Determine the (X, Y) coordinate at the center of the cell enclosing the given text.  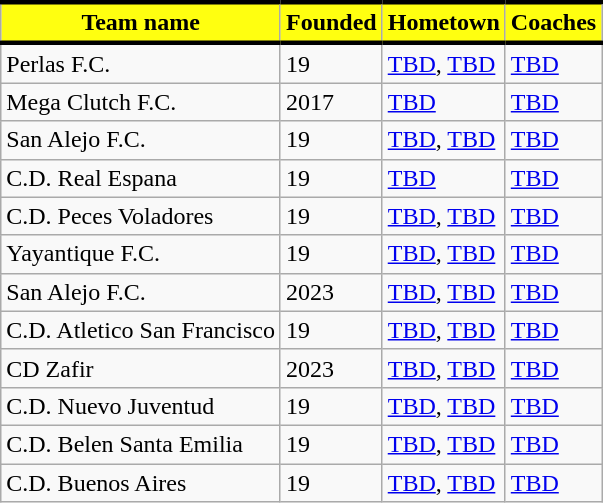
2017 (331, 102)
Founded (331, 22)
C.D. Peces Voladores (141, 216)
Coaches (553, 22)
C.D. Real Espana (141, 178)
Perlas F.C. (141, 63)
C.D. Nuevo Juventud (141, 406)
C.D. Atletico San Francisco (141, 330)
Team name (141, 22)
Yayantique F.C. (141, 254)
CD Zafir (141, 368)
Hometown (444, 22)
C.D. Belen Santa Emilia (141, 444)
Mega Clutch F.C. (141, 102)
C.D. Buenos Aires (141, 483)
